Determine the (x, y) coordinate at the center of the cell enclosing the given text.  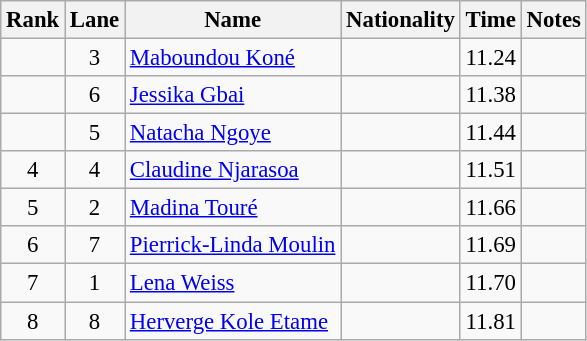
Rank (33, 20)
Pierrick-Linda Moulin (233, 245)
11.44 (490, 133)
11.70 (490, 283)
11.38 (490, 95)
Madina Touré (233, 208)
1 (95, 283)
3 (95, 58)
2 (95, 208)
11.81 (490, 321)
Time (490, 20)
Natacha Ngoye (233, 133)
Notes (554, 20)
11.24 (490, 58)
Jessika Gbai (233, 95)
11.69 (490, 245)
Maboundou Koné (233, 58)
Name (233, 20)
Lena Weiss (233, 283)
Nationality (400, 20)
Lane (95, 20)
11.66 (490, 208)
Herverge Kole Etame (233, 321)
11.51 (490, 170)
Claudine Njarasoa (233, 170)
